Scan for the cell matching the given text and deliver its [x, y] coordinate at center. 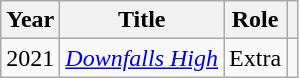
Title [142, 20]
2021 [30, 58]
Extra [256, 58]
Role [256, 20]
Downfalls High [142, 58]
Year [30, 20]
